Search for the cell housing the specified text and yield its [X, Y] center coordinate. 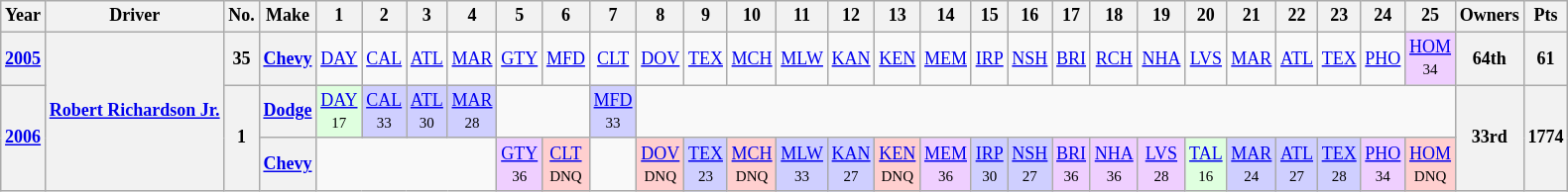
11 [801, 16]
19 [1161, 16]
18 [1114, 16]
ATL30 [427, 112]
21 [1252, 16]
23 [1339, 16]
LVS [1206, 58]
61 [1545, 58]
GTY [520, 58]
Robert Richardson Jr. [135, 111]
BRI [1071, 58]
IRP [990, 58]
GTY36 [520, 164]
MEM [946, 58]
64th [1490, 58]
HOM34 [1430, 58]
MAR24 [1252, 164]
2006 [24, 139]
MFD33 [613, 112]
NSH27 [1029, 164]
1774 [1545, 139]
35 [242, 58]
22 [1297, 16]
DOV [661, 58]
Driver [135, 16]
DOVDNQ [661, 164]
KAN [851, 58]
12 [851, 16]
TAL16 [1206, 164]
20 [1206, 16]
16 [1029, 16]
HOMDNQ [1430, 164]
MFD [566, 58]
DAY [339, 58]
14 [946, 16]
RCH [1114, 58]
MEM36 [946, 164]
CAL33 [385, 112]
IRP30 [990, 164]
8 [661, 16]
Year [24, 16]
MCHDNQ [752, 164]
5 [520, 16]
TEX23 [706, 164]
2005 [24, 58]
PHO34 [1383, 164]
7 [613, 16]
BRI36 [1071, 164]
25 [1430, 16]
17 [1071, 16]
LVS28 [1161, 164]
Pts [1545, 16]
KENDNQ [898, 164]
9 [706, 16]
33rd [1490, 139]
6 [566, 16]
13 [898, 16]
CLT [613, 58]
KAN27 [851, 164]
MCH [752, 58]
15 [990, 16]
No. [242, 16]
Dodge [288, 112]
4 [472, 16]
DAY17 [339, 112]
Owners [1490, 16]
CAL [385, 58]
MAR28 [472, 112]
ATL27 [1297, 164]
NHA36 [1114, 164]
Make [288, 16]
TEX28 [1339, 164]
NSH [1029, 58]
10 [752, 16]
MLW [801, 58]
PHO [1383, 58]
3 [427, 16]
2 [385, 16]
NHA [1161, 58]
24 [1383, 16]
KEN [898, 58]
CLTDNQ [566, 164]
MLW33 [801, 164]
